Detect which cell encompasses the target text, then output its (x, y) center coordinate. 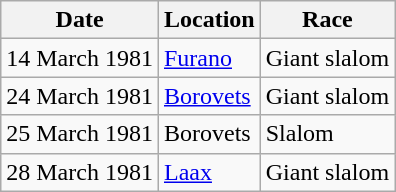
Location (209, 20)
Date (80, 20)
14 March 1981 (80, 58)
Race (327, 20)
25 March 1981 (80, 134)
24 March 1981 (80, 96)
Furano (209, 58)
Slalom (327, 134)
28 March 1981 (80, 172)
Laax (209, 172)
